From the cell containing the given text, extract its center point as [x, y] coordinate. 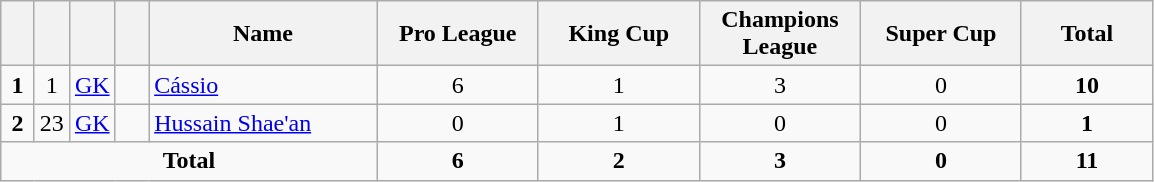
King Cup [618, 34]
23 [52, 123]
11 [1086, 161]
Champions League [780, 34]
Pro League [458, 34]
Super Cup [940, 34]
Hussain Shae'an [264, 123]
Cássio [264, 85]
10 [1086, 85]
Name [264, 34]
